Provide the (X, Y) coordinate of the cell's center where the given text is located.  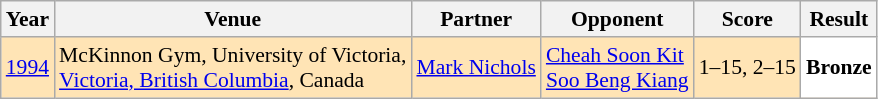
Mark Nichols (476, 68)
1–15, 2–15 (748, 68)
Score (748, 19)
Result (839, 19)
Partner (476, 19)
Venue (232, 19)
Bronze (839, 68)
1994 (28, 68)
Year (28, 19)
McKinnon Gym, University of Victoria,Victoria, British Columbia, Canada (232, 68)
Opponent (618, 19)
Cheah Soon Kit Soo Beng Kiang (618, 68)
